Extract the (x, y) coordinate from the center of the cell holding the provided text.  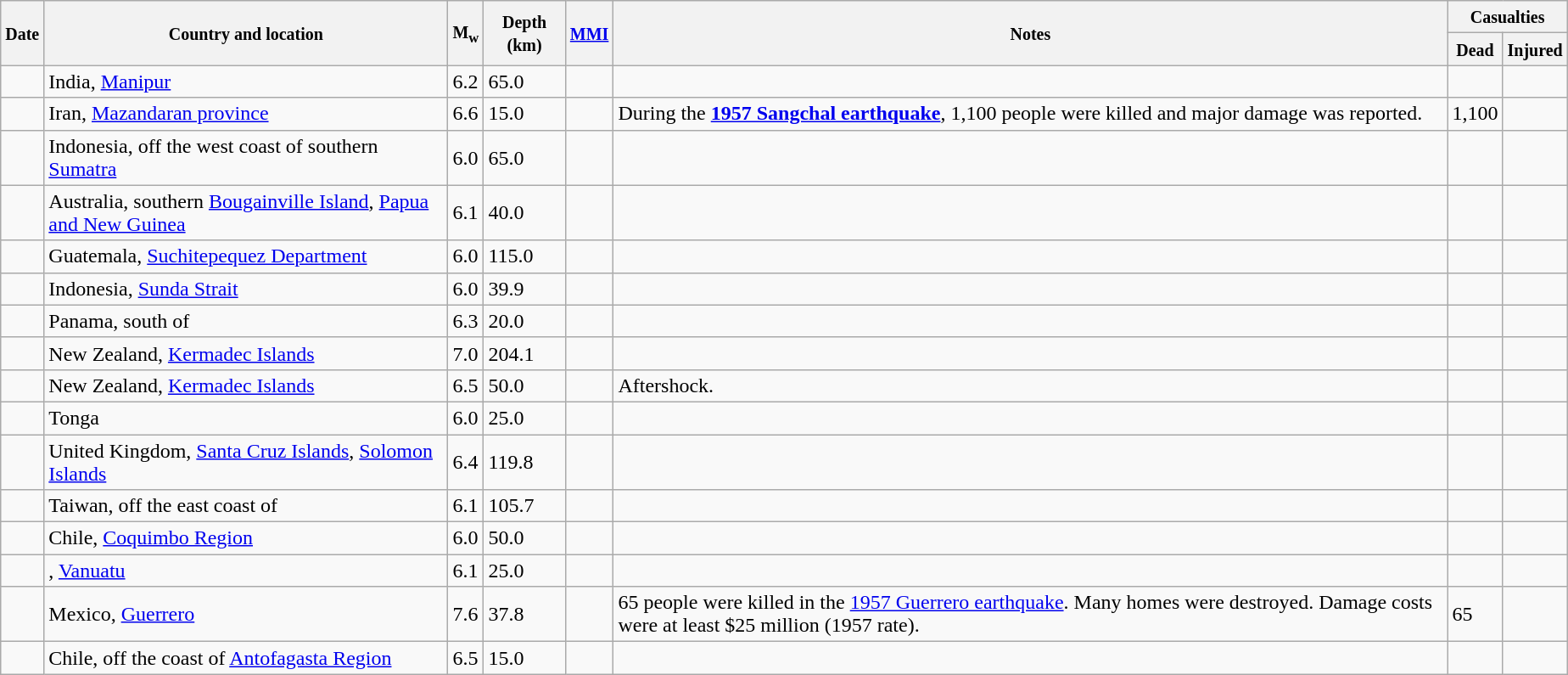
1,100 (1475, 114)
During the 1957 Sangchal earthquake, 1,100 people were killed and major damage was reported. (1030, 114)
Injured (1535, 49)
37.8 (524, 615)
, Vanuatu (246, 571)
United Kingdom, Santa Cruz Islands, Solomon Islands (246, 462)
Chile, off the coast of Antofagasta Region (246, 658)
MMI (589, 33)
6.4 (466, 462)
Mw (466, 33)
115.0 (524, 256)
Mexico, Guerrero (246, 615)
Iran, Mazandaran province (246, 114)
Taiwan, off the east coast of (246, 506)
6.3 (466, 321)
Notes (1030, 33)
Chile, Coquimbo Region (246, 538)
7.6 (466, 615)
India, Manipur (246, 82)
Tonga (246, 418)
Indonesia, off the west coast of southern Sumatra (246, 158)
Date (22, 33)
7.0 (466, 353)
105.7 (524, 506)
40.0 (524, 212)
Australia, southern Bougainville Island, Papua and New Guinea (246, 212)
Guatemala, Suchitepequez Department (246, 256)
65 (1475, 615)
65 people were killed in the 1957 Guerrero earthquake. Many homes were destroyed. Damage costs were at least $25 million (1957 rate). (1030, 615)
Indonesia, Sunda Strait (246, 289)
204.1 (524, 353)
Casualties (1507, 17)
6.6 (466, 114)
Aftershock. (1030, 385)
20.0 (524, 321)
Panama, south of (246, 321)
Country and location (246, 33)
Depth (km) (524, 33)
Dead (1475, 49)
39.9 (524, 289)
119.8 (524, 462)
6.2 (466, 82)
